Extract the [x, y] coordinate from the center of the cell holding the provided text.  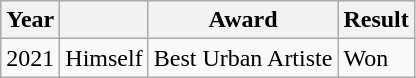
Best Urban Artiste [243, 58]
Award [243, 20]
Year [30, 20]
Result [376, 20]
Won [376, 58]
Himself [104, 58]
2021 [30, 58]
